Search for the cell housing the specified text and yield its [x, y] center coordinate. 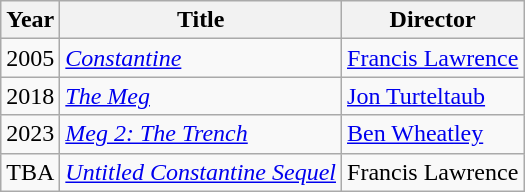
Meg 2: The Trench [201, 134]
Jon Turteltaub [433, 96]
2005 [30, 58]
TBA [30, 172]
2023 [30, 134]
Year [30, 20]
Constantine [201, 58]
Title [201, 20]
2018 [30, 96]
Untitled Constantine Sequel [201, 172]
Ben Wheatley [433, 134]
The Meg [201, 96]
Director [433, 20]
